Find where the given text appears and provide that cell's center as (X, Y) coordinate. 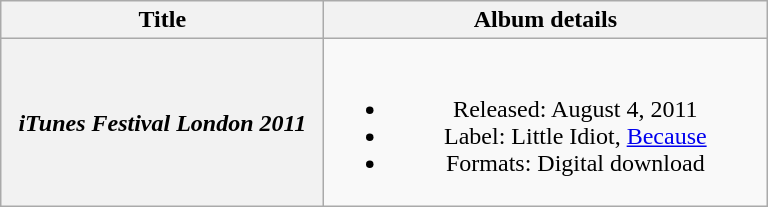
iTunes Festival London 2011 (162, 122)
Released: August 4, 2011Label: Little Idiot, BecauseFormats: Digital download (546, 122)
Title (162, 20)
Album details (546, 20)
